Search for the cell housing the specified text and yield its (x, y) center coordinate. 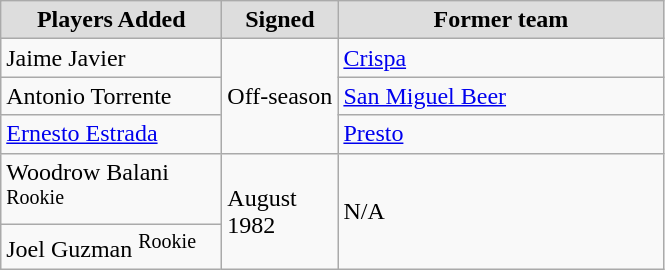
Former team (501, 20)
Crispa (501, 58)
Jaime Javier (112, 58)
Antonio Torrente (112, 96)
Presto (501, 134)
N/A (501, 211)
Woodrow Balani Rookie (112, 189)
Joel Guzman Rookie (112, 248)
San Miguel Beer (501, 96)
Signed (280, 20)
Players Added (112, 20)
Ernesto Estrada (112, 134)
August 1982 (280, 211)
Off-season (280, 96)
